Return the [X, Y] coordinate for the center point of the cell that contains the specified text.  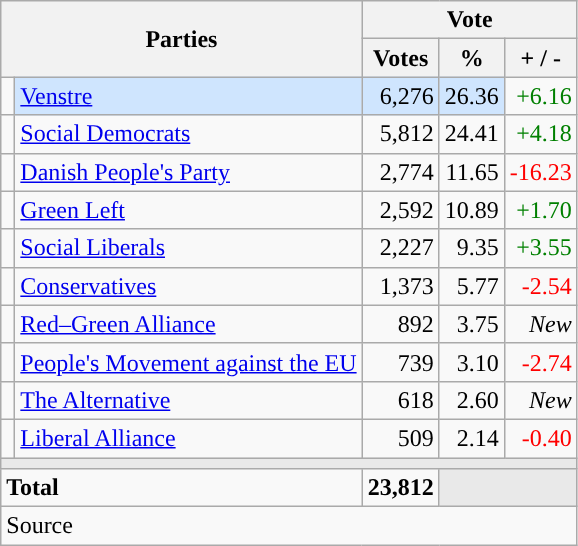
3.75 [472, 324]
3.10 [472, 362]
% [472, 58]
Conservatives [188, 286]
Total [182, 488]
Red–Green Alliance [188, 324]
23,812 [400, 488]
1,373 [400, 286]
Source [290, 526]
5,812 [400, 134]
739 [400, 362]
618 [400, 400]
Vote [470, 20]
+1.70 [540, 210]
Social Liberals [188, 248]
2,774 [400, 172]
Votes [400, 58]
10.89 [472, 210]
-16.23 [540, 172]
Social Democrats [188, 134]
9.35 [472, 248]
Venstre [188, 96]
892 [400, 324]
2,227 [400, 248]
509 [400, 438]
Green Left [188, 210]
2.14 [472, 438]
26.36 [472, 96]
-0.40 [540, 438]
2,592 [400, 210]
Danish People's Party [188, 172]
+6.16 [540, 96]
People's Movement against the EU [188, 362]
5.77 [472, 286]
+ / - [540, 58]
Liberal Alliance [188, 438]
The Alternative [188, 400]
2.60 [472, 400]
6,276 [400, 96]
-2.74 [540, 362]
Parties [182, 39]
+3.55 [540, 248]
+4.18 [540, 134]
11.65 [472, 172]
24.41 [472, 134]
-2.54 [540, 286]
